Determine the [X, Y] coordinate at the center of the cell enclosing the given text.  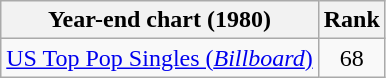
Year-end chart (1980) [160, 20]
Rank [352, 20]
US Top Pop Singles (Billboard) [160, 58]
68 [352, 58]
